Detect which cell encompasses the target text, then output its [x, y] center coordinate. 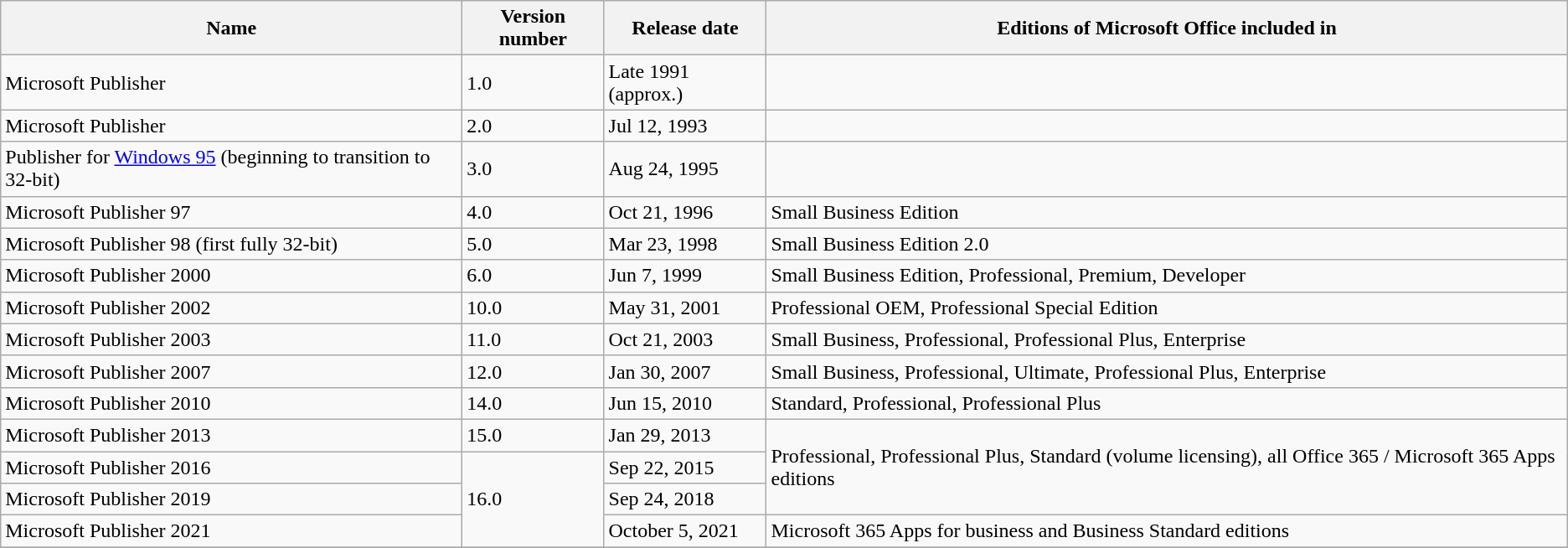
Editions of Microsoft Office included in [1167, 28]
Oct 21, 1996 [685, 212]
Microsoft Publisher 2013 [231, 435]
Jan 30, 2007 [685, 371]
Jun 7, 1999 [685, 276]
10.0 [533, 308]
Oct 21, 2003 [685, 339]
2.0 [533, 126]
Version number [533, 28]
Professional, Professional Plus, Standard (volume licensing), all Office 365 / Microsoft 365 Apps editions [1167, 467]
Release date [685, 28]
3.0 [533, 169]
1.0 [533, 82]
5.0 [533, 244]
Small Business, Professional, Ultimate, Professional Plus, Enterprise [1167, 371]
Microsoft Publisher 2010 [231, 403]
Microsoft 365 Apps for business and Business Standard editions [1167, 531]
Microsoft Publisher 98 (first fully 32-bit) [231, 244]
Small Business Edition [1167, 212]
14.0 [533, 403]
Jun 15, 2010 [685, 403]
Microsoft Publisher 2016 [231, 467]
12.0 [533, 371]
Microsoft Publisher 97 [231, 212]
4.0 [533, 212]
Standard, Professional, Professional Plus [1167, 403]
Small Business Edition 2.0 [1167, 244]
Publisher for Windows 95 (beginning to transition to 32-bit) [231, 169]
Aug 24, 1995 [685, 169]
Sep 24, 2018 [685, 499]
Small Business, Professional, Professional Plus, Enterprise [1167, 339]
Microsoft Publisher 2002 [231, 308]
October 5, 2021 [685, 531]
Professional OEM, Professional Special Edition [1167, 308]
Late 1991 (approx.) [685, 82]
Sep 22, 2015 [685, 467]
Name [231, 28]
15.0 [533, 435]
6.0 [533, 276]
Mar 23, 1998 [685, 244]
Microsoft Publisher 2000 [231, 276]
Jan 29, 2013 [685, 435]
Microsoft Publisher 2021 [231, 531]
11.0 [533, 339]
Microsoft Publisher 2003 [231, 339]
Small Business Edition, Professional, Premium, Developer [1167, 276]
May 31, 2001 [685, 308]
16.0 [533, 499]
Microsoft Publisher 2019 [231, 499]
Jul 12, 1993 [685, 126]
Microsoft Publisher 2007 [231, 371]
